Extract the [x, y] coordinate from the center of the cell holding the provided text.  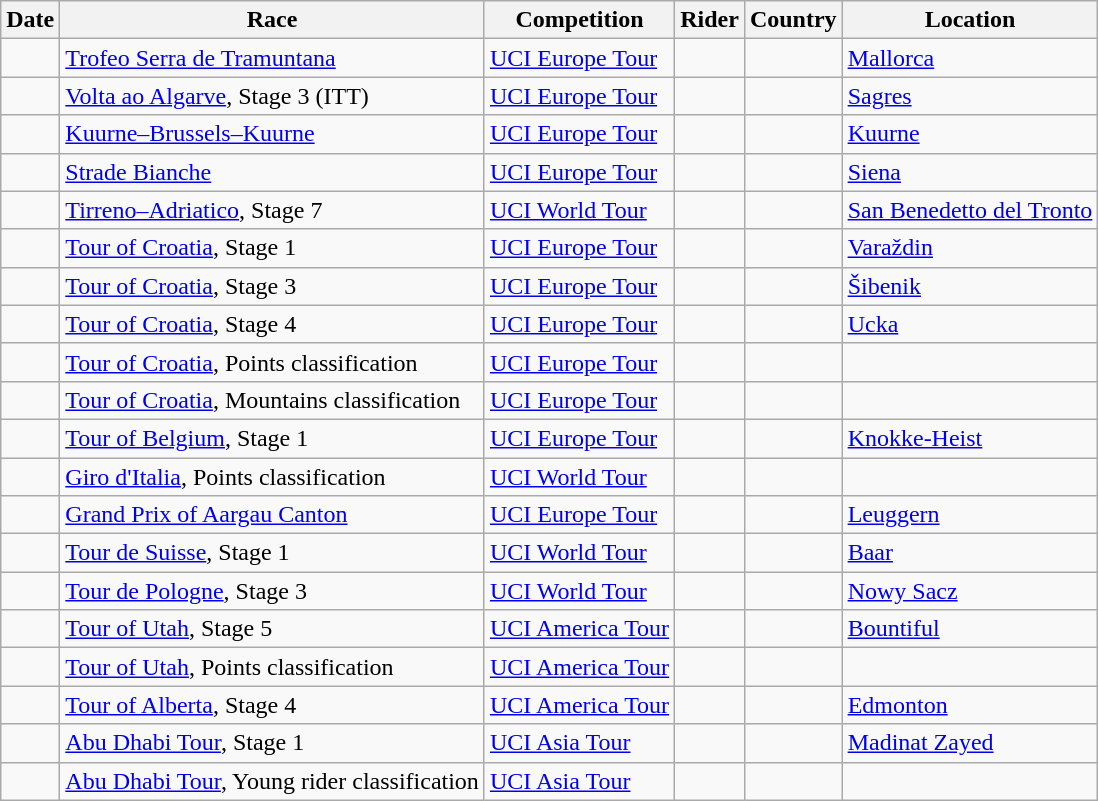
Tour de Suisse, Stage 1 [272, 553]
Tour of Utah, Stage 5 [272, 629]
Tour of Croatia, Mountains classification [272, 400]
Nowy Sacz [970, 591]
Ucka [970, 324]
San Benedetto del Tronto [970, 210]
Baar [970, 553]
Country [793, 20]
Location [970, 20]
Kuurne–Brussels–Kuurne [272, 134]
Edmonton [970, 705]
Race [272, 20]
Abu Dhabi Tour, Stage 1 [272, 743]
Kuurne [970, 134]
Tour of Croatia, Stage 3 [272, 286]
Abu Dhabi Tour, Young rider classification [272, 781]
Tour of Utah, Points classification [272, 667]
Grand Prix of Aargau Canton [272, 515]
Šibenik [970, 286]
Tour of Croatia, Points classification [272, 362]
Competition [579, 20]
Varaždin [970, 248]
Mallorca [970, 58]
Volta ao Algarve, Stage 3 (ITT) [272, 96]
Tour de Pologne, Stage 3 [272, 591]
Siena [970, 172]
Tour of Croatia, Stage 1 [272, 248]
Tour of Croatia, Stage 4 [272, 324]
Tour of Belgium, Stage 1 [272, 438]
Tirreno–Adriatico, Stage 7 [272, 210]
Sagres [970, 96]
Rider [710, 20]
Giro d'Italia, Points classification [272, 477]
Trofeo Serra de Tramuntana [272, 58]
Tour of Alberta, Stage 4 [272, 705]
Leuggern [970, 515]
Date [30, 20]
Strade Bianche [272, 172]
Knokke-Heist [970, 438]
Bountiful [970, 629]
Madinat Zayed [970, 743]
